Identify which cell holds the provided text, then report its [X, Y] central coordinate. 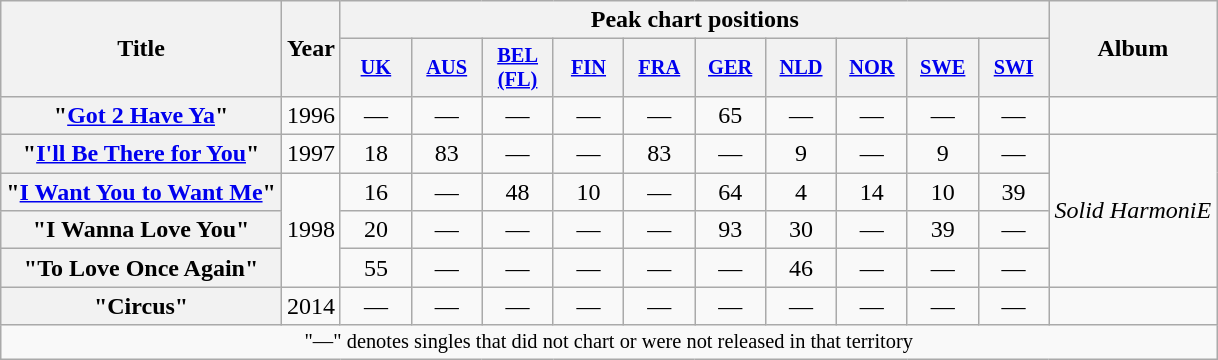
14 [872, 192]
48 [518, 192]
64 [730, 192]
"I Wanna Love You" [142, 230]
20 [376, 230]
FRA [660, 68]
Year [310, 49]
UK [376, 68]
Solid HarmoniE [1133, 211]
"—" denotes singles that did not chart or were not released in that territory [609, 342]
1997 [310, 154]
55 [376, 268]
1998 [310, 230]
NLD [802, 68]
"Got 2 Have Ya" [142, 115]
4 [802, 192]
16 [376, 192]
46 [802, 268]
"I'll Be There for You" [142, 154]
2014 [310, 306]
Album [1133, 49]
"To Love Once Again" [142, 268]
NOR [872, 68]
BEL(FL) [518, 68]
93 [730, 230]
1996 [310, 115]
"I Want You to Want Me" [142, 192]
65 [730, 115]
18 [376, 154]
30 [802, 230]
Title [142, 49]
GER [730, 68]
"Circus" [142, 306]
Peak chart positions [694, 20]
SWI [1014, 68]
FIN [588, 68]
SWE [942, 68]
AUS [446, 68]
